Return the [X, Y] coordinate for the center point of the cell that contains the specified text.  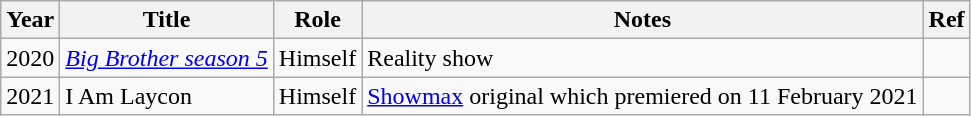
2020 [30, 58]
Notes [642, 20]
Big Brother season 5 [166, 58]
Ref [946, 20]
2021 [30, 96]
Reality show [642, 58]
I Am Laycon [166, 96]
Role [317, 20]
Year [30, 20]
Showmax original which premiered on 11 February 2021 [642, 96]
Title [166, 20]
